Return the [X, Y] coordinate for the center point of the cell that contains the specified text.  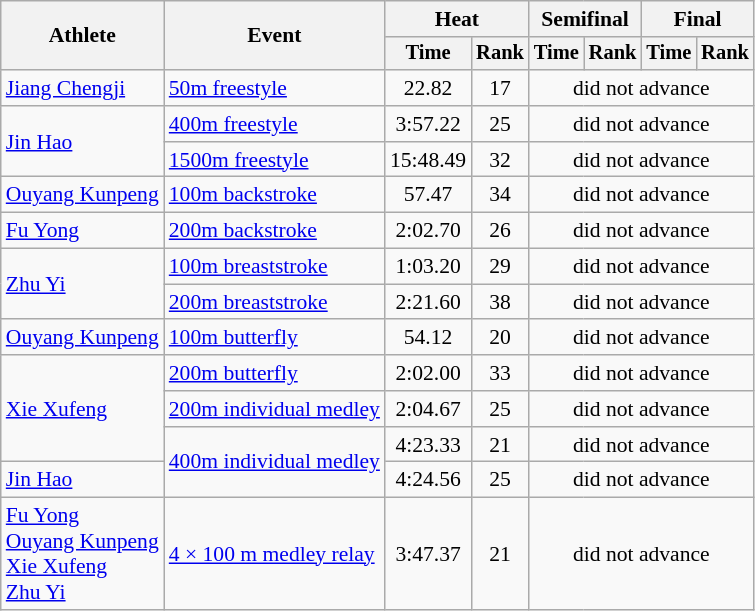
2:04.67 [428, 409]
4:24.56 [428, 480]
34 [500, 195]
32 [500, 160]
200m backstroke [274, 231]
200m breaststroke [274, 302]
15:48.49 [428, 160]
400m freestyle [274, 124]
2:21.60 [428, 302]
54.12 [428, 338]
100m butterfly [274, 338]
Athlete [82, 36]
1500m freestyle [274, 160]
3:47.37 [428, 554]
200m butterfly [274, 373]
100m backstroke [274, 195]
2:02.00 [428, 373]
1:03.20 [428, 267]
17 [500, 88]
Heat [457, 19]
3:57.22 [428, 124]
50m freestyle [274, 88]
Fu Yong Ouyang Kunpeng Xie Xufeng Zhu Yi [82, 554]
100m breaststroke [274, 267]
Fu Yong [82, 231]
4 × 100 m medley relay [274, 554]
57.47 [428, 195]
400m individual medley [274, 462]
2:02.70 [428, 231]
26 [500, 231]
22.82 [428, 88]
Zhu Yi [82, 284]
29 [500, 267]
4:23.33 [428, 445]
Xie Xufeng [82, 408]
38 [500, 302]
Event [274, 36]
200m individual medley [274, 409]
Final [697, 19]
Jiang Chengji [82, 88]
33 [500, 373]
20 [500, 338]
Semifinal [585, 19]
